Determine the [X, Y] coordinate at the center of the cell enclosing the given text.  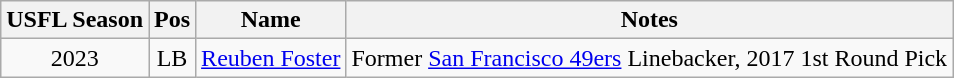
Former San Francisco 49ers Linebacker, 2017 1st Round Pick [650, 58]
Reuben Foster [271, 58]
Notes [650, 20]
USFL Season [75, 20]
2023 [75, 58]
LB [172, 58]
Pos [172, 20]
Name [271, 20]
